Capture the cell that displays the provided text and extract its [X, Y] central coordinate. 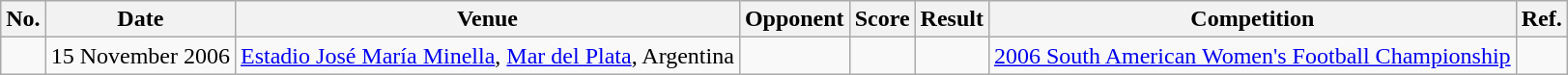
Date [140, 19]
15 November 2006 [140, 56]
Score [882, 19]
Result [952, 19]
Opponent [794, 19]
Competition [1252, 19]
2006 South American Women's Football Championship [1252, 56]
No. [23, 19]
Estadio José María Minella, Mar del Plata, Argentina [488, 56]
Venue [488, 19]
Ref. [1542, 19]
